Provide the [X, Y] coordinate of the cell's center where the given text is located.  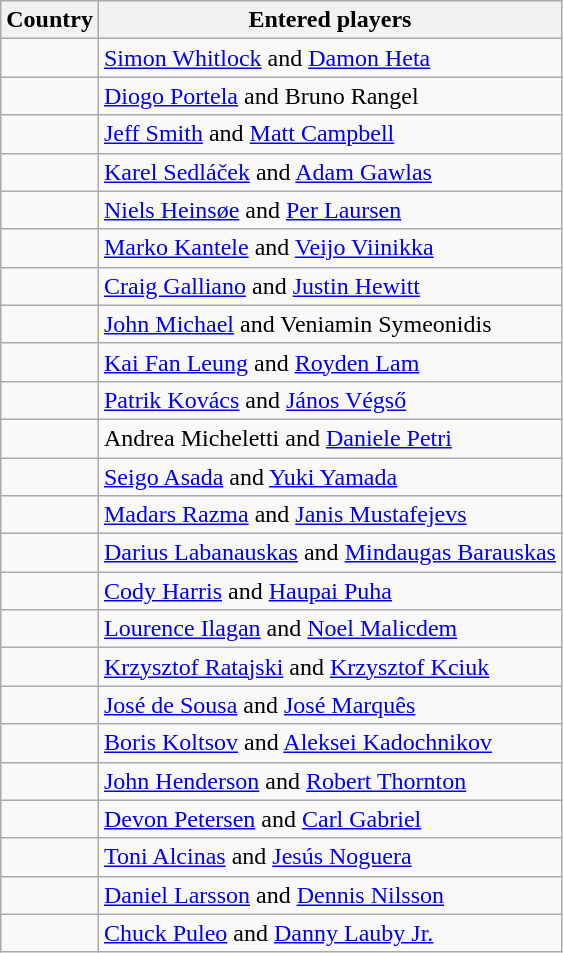
Chuck Puleo and Danny Lauby Jr. [330, 933]
Entered players [330, 20]
Boris Koltsov and Aleksei Kadochnikov [330, 743]
Daniel Larsson and Dennis Nilsson [330, 895]
Toni Alcinas and Jesús Noguera [330, 857]
Seigo Asada and Yuki Yamada [330, 477]
Madars Razma and Janis Mustafejevs [330, 515]
Devon Petersen and Carl Gabriel [330, 819]
Darius Labanauskas and Mindaugas Barauskas [330, 553]
Cody Harris and Haupai Puha [330, 591]
José de Sousa and José Marquês [330, 705]
Niels Heinsøe and Per Laursen [330, 210]
Marko Kantele and Veijo Viinikka [330, 248]
Andrea Micheletti and Daniele Petri [330, 438]
John Michael and Veniamin Symeonidis [330, 324]
Jeff Smith and Matt Campbell [330, 134]
Karel Sedláček and Adam Gawlas [330, 172]
Country [50, 20]
Diogo Portela and Bruno Rangel [330, 96]
Krzysztof Ratajski and Krzysztof Kciuk [330, 667]
Lourence Ilagan and Noel Malicdem [330, 629]
Patrik Kovács and János Végső [330, 400]
Simon Whitlock and Damon Heta [330, 58]
John Henderson and Robert Thornton [330, 781]
Kai Fan Leung and Royden Lam [330, 362]
Craig Galliano and Justin Hewitt [330, 286]
